Detect which cell encompasses the target text, then output its (x, y) center coordinate. 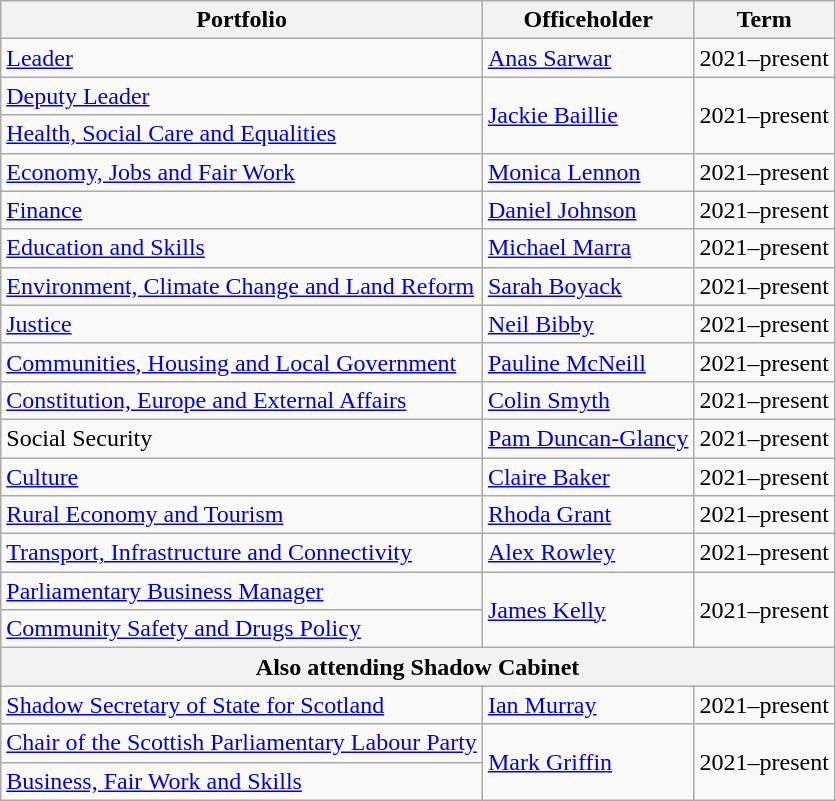
Portfolio (242, 20)
Business, Fair Work and Skills (242, 781)
Culture (242, 477)
Economy, Jobs and Fair Work (242, 172)
Mark Griffin (588, 762)
James Kelly (588, 610)
Claire Baker (588, 477)
Justice (242, 324)
Education and Skills (242, 248)
Transport, Infrastructure and Connectivity (242, 553)
Alex Rowley (588, 553)
Community Safety and Drugs Policy (242, 629)
Shadow Secretary of State for Scotland (242, 705)
Pauline McNeill (588, 362)
Sarah Boyack (588, 286)
Finance (242, 210)
Colin Smyth (588, 400)
Constitution, Europe and External Affairs (242, 400)
Health, Social Care and Equalities (242, 134)
Monica Lennon (588, 172)
Rhoda Grant (588, 515)
Michael Marra (588, 248)
Term (764, 20)
Rural Economy and Tourism (242, 515)
Environment, Climate Change and Land Reform (242, 286)
Officeholder (588, 20)
Social Security (242, 438)
Leader (242, 58)
Chair of the Scottish Parliamentary Labour Party (242, 743)
Ian Murray (588, 705)
Communities, Housing and Local Government (242, 362)
Parliamentary Business Manager (242, 591)
Daniel Johnson (588, 210)
Anas Sarwar (588, 58)
Also attending Shadow Cabinet (418, 667)
Deputy Leader (242, 96)
Jackie Baillie (588, 115)
Pam Duncan-Glancy (588, 438)
Neil Bibby (588, 324)
